Scan for the cell matching the given text and deliver its [X, Y] coordinate at center. 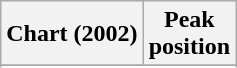
Peak position [189, 34]
Chart (2002) [72, 34]
